Return the [x, y] coordinate for the center point of the cell that contains the specified text.  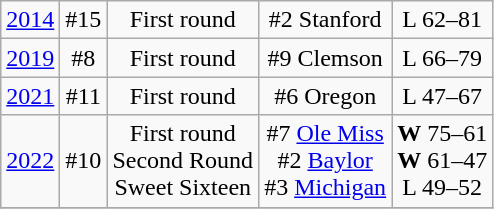
#15 [84, 20]
#8 [84, 58]
#7 Ole Miss#2 Baylor#3 Michigan [326, 161]
#9 Clemson [326, 58]
#2 Stanford [326, 20]
#6 Oregon [326, 96]
First roundSecond RoundSweet Sixteen [183, 161]
L 66–79 [442, 58]
2021 [30, 96]
L 47–67 [442, 96]
W 75–61 W 61–47L 49–52 [442, 161]
2014 [30, 20]
#10 [84, 161]
2022 [30, 161]
2019 [30, 58]
#11 [84, 96]
L 62–81 [442, 20]
